Return the [X, Y] coordinate for the center point of the cell that contains the specified text.  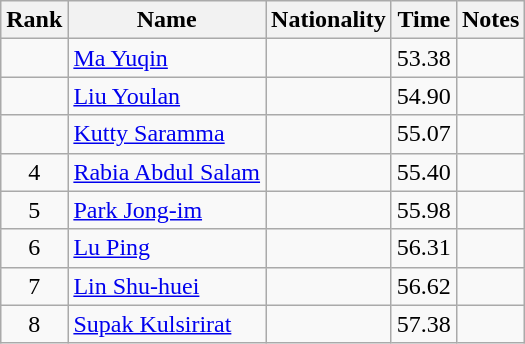
56.31 [424, 248]
8 [34, 324]
57.38 [424, 324]
56.62 [424, 286]
Lu Ping [167, 248]
6 [34, 248]
Name [167, 20]
Time [424, 20]
Kutty Saramma [167, 134]
7 [34, 286]
Rabia Abdul Salam [167, 172]
Nationality [329, 20]
Supak Kulsirirat [167, 324]
54.90 [424, 96]
Liu Youlan [167, 96]
Lin Shu-huei [167, 286]
Rank [34, 20]
Notes [490, 20]
55.40 [424, 172]
4 [34, 172]
53.38 [424, 58]
55.98 [424, 210]
55.07 [424, 134]
Ma Yuqin [167, 58]
5 [34, 210]
Park Jong-im [167, 210]
